Determine the [X, Y] coordinate at the center of the cell enclosing the given text.  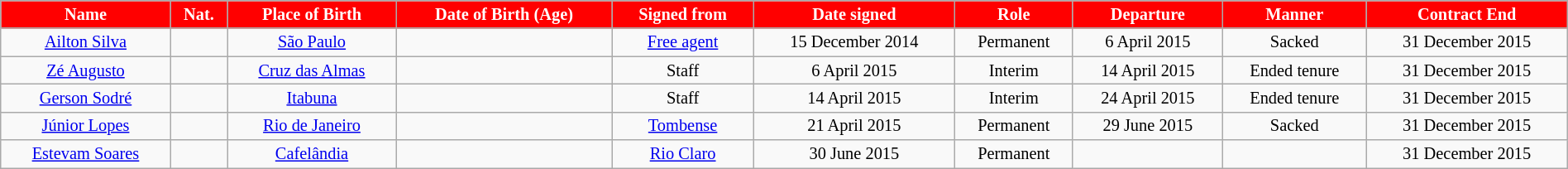
24 April 2015 [1148, 98]
30 June 2015 [853, 154]
Rio Claro [683, 154]
São Paulo [313, 42]
Ailton Silva [86, 42]
15 December 2014 [853, 42]
Zé Augusto [86, 70]
Name [86, 14]
Manner [1294, 14]
Nat. [198, 14]
Place of Birth [313, 14]
Free agent [683, 42]
21 April 2015 [853, 126]
Departure [1148, 14]
Date of Birth (Age) [504, 14]
Rio de Janeiro [313, 126]
Role [1014, 14]
Itabuna [313, 98]
Date signed [853, 14]
Júnior Lopes [86, 126]
Contract End [1467, 14]
Estevam Soares [86, 154]
Gerson Sodré [86, 98]
Tombense [683, 126]
29 June 2015 [1148, 126]
Signed from [683, 14]
Cruz das Almas [313, 70]
Cafelândia [313, 154]
